Search for the cell housing the specified text and yield its (x, y) center coordinate. 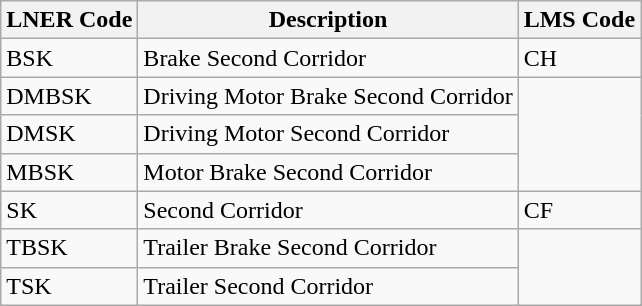
DMBSK (70, 96)
Trailer Second Corridor (328, 286)
SK (70, 210)
LMS Code (579, 20)
Driving Motor Brake Second Corridor (328, 96)
Second Corridor (328, 210)
BSK (70, 58)
Brake Second Corridor (328, 58)
Description (328, 20)
Trailer Brake Second Corridor (328, 248)
Driving Motor Second Corridor (328, 134)
CH (579, 58)
TSK (70, 286)
LNER Code (70, 20)
DMSK (70, 134)
Motor Brake Second Corridor (328, 172)
TBSK (70, 248)
MBSK (70, 172)
CF (579, 210)
